Return the (x, y) coordinate for the center point of the cell that contains the specified text.  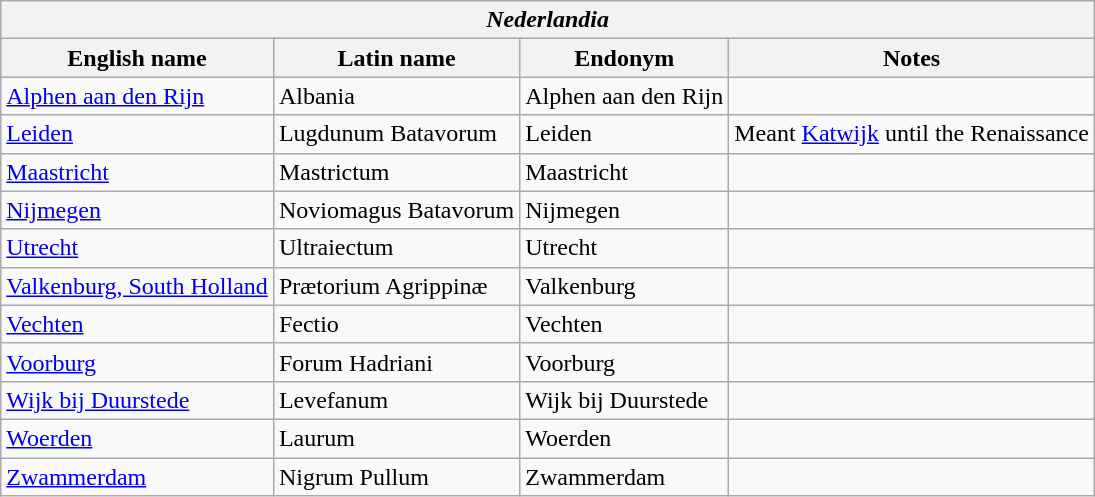
Laurum (396, 438)
Lugdunum Batavorum (396, 134)
Prætorium Agrippinæ (396, 286)
Meant Katwijk until the Renaissance (912, 134)
Nederlandia (548, 20)
Ultraiectum (396, 248)
Mastrictum (396, 172)
Forum Hadriani (396, 362)
Levefanum (396, 400)
Notes (912, 58)
Valkenburg, South Holland (138, 286)
Endonym (624, 58)
Nigrum Pullum (396, 477)
Valkenburg (624, 286)
Fectio (396, 324)
Noviomagus Batavorum (396, 210)
Albania (396, 96)
Latin name (396, 58)
English name (138, 58)
